Scan for the cell matching the given text and deliver its [X, Y] coordinate at center. 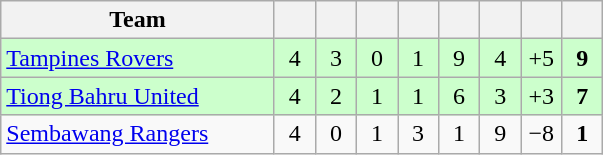
Tampines Rovers [138, 58]
Sembawang Rangers [138, 134]
7 [582, 96]
−8 [542, 134]
+3 [542, 96]
Tiong Bahru United [138, 96]
6 [460, 96]
+5 [542, 58]
Team [138, 20]
2 [336, 96]
